Return [X, Y] of the center of cell containing provided text 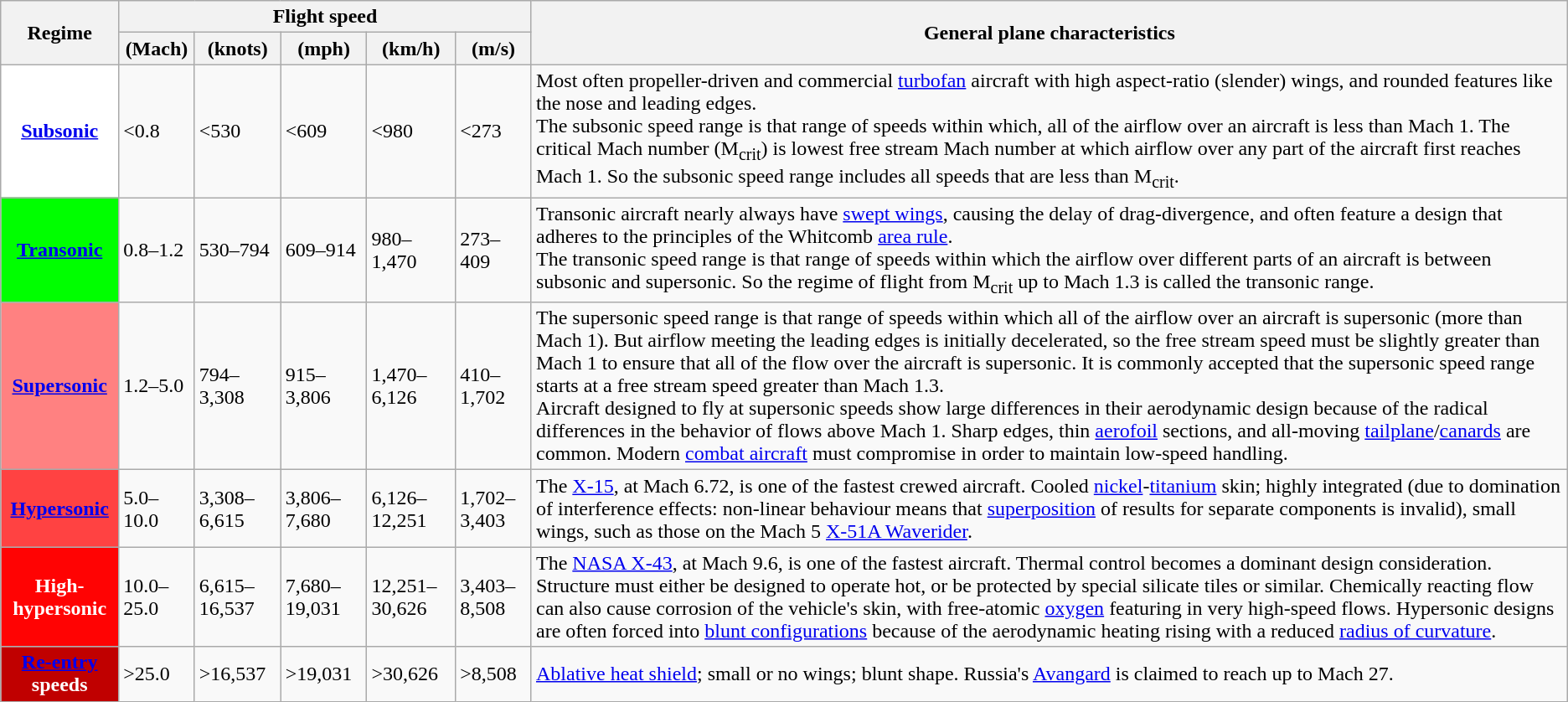
>25.0 [157, 674]
Subsonic [60, 131]
>19,031 [323, 674]
5.0–10.0 [157, 508]
<530 [238, 131]
(m/s) [494, 49]
6,615–16,537 [238, 596]
<273 [494, 131]
7,680–19,031 [323, 596]
3,806–7,680 [323, 508]
1,702–3,403 [494, 508]
980–1,470 [411, 250]
General plane characteristics [1049, 33]
Flight speed [325, 17]
530–794 [238, 250]
0.8–1.2 [157, 250]
Transonic [60, 250]
<609 [323, 131]
410–1,702 [494, 386]
Regime [60, 33]
>30,626 [411, 674]
609–914 [323, 250]
<0.8 [157, 131]
3,308–6,615 [238, 508]
Re-entry speeds [60, 674]
Hypersonic [60, 508]
(km/h) [411, 49]
915–3,806 [323, 386]
>8,508 [494, 674]
(knots) [238, 49]
273–409 [494, 250]
Supersonic [60, 386]
6,126–12,251 [411, 508]
12,251–30,626 [411, 596]
(Mach) [157, 49]
High-hypersonic [60, 596]
3,403–8,508 [494, 596]
Ablative heat shield; small or no wings; blunt shape. Russia's Avangard is claimed to reach up to Mach 27. [1049, 674]
794–3,308 [238, 386]
10.0–25.0 [157, 596]
>16,537 [238, 674]
1.2–5.0 [157, 386]
<980 [411, 131]
1,470–6,126 [411, 386]
(mph) [323, 49]
